Capture the cell that displays the provided text and extract its [x, y] central coordinate. 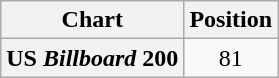
Chart [92, 20]
81 [231, 58]
US Billboard 200 [92, 58]
Position [231, 20]
